Output the (x, y) coordinate of the center of the cell containing the given text.  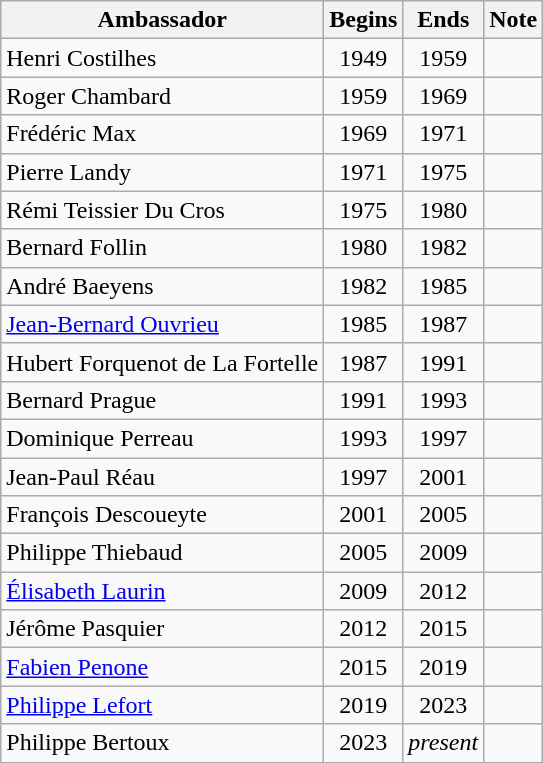
Élisabeth Laurin (162, 591)
Philippe Bertoux (162, 743)
Philippe Lefort (162, 705)
Dominique Perreau (162, 438)
Philippe Thiebaud (162, 553)
Jean-Bernard Ouvrieu (162, 324)
Roger Chambard (162, 96)
1949 (364, 58)
François Descoueyte (162, 515)
André Baeyens (162, 286)
Henri Costilhes (162, 58)
Bernard Follin (162, 248)
Ends (444, 20)
Ambassador (162, 20)
Note (514, 20)
Jérôme Pasquier (162, 629)
Frédéric Max (162, 134)
Pierre Landy (162, 172)
Hubert Forquenot de La Fortelle (162, 362)
Jean-Paul Réau (162, 477)
Begins (364, 20)
Fabien Penone (162, 667)
Rémi Teissier Du Cros (162, 210)
Bernard Prague (162, 400)
present (444, 743)
